Pinpoint the cell where the given text exists, returning its [X, Y] midpoint coordinate. 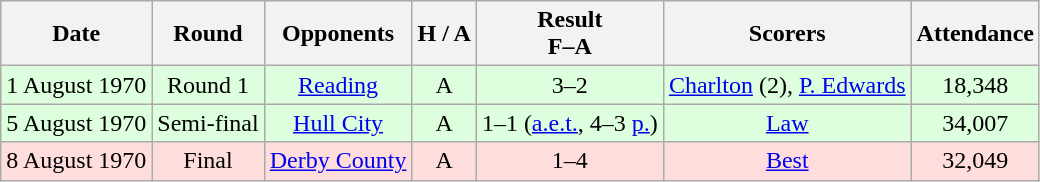
Best [787, 161]
Round [208, 34]
18,348 [975, 85]
Scorers [787, 34]
1–1 (a.e.t., 4–3 p.) [570, 123]
Date [76, 34]
Round 1 [208, 85]
8 August 1970 [76, 161]
Law [787, 123]
ResultF–A [570, 34]
Attendance [975, 34]
H / A [444, 34]
Charlton (2), P. Edwards [787, 85]
Opponents [338, 34]
Semi-final [208, 123]
Final [208, 161]
32,049 [975, 161]
1–4 [570, 161]
Hull City [338, 123]
Reading [338, 85]
34,007 [975, 123]
3–2 [570, 85]
Derby County [338, 161]
1 August 1970 [76, 85]
5 August 1970 [76, 123]
